Locate the cell with the specified text and output its [x, y] center coordinate. 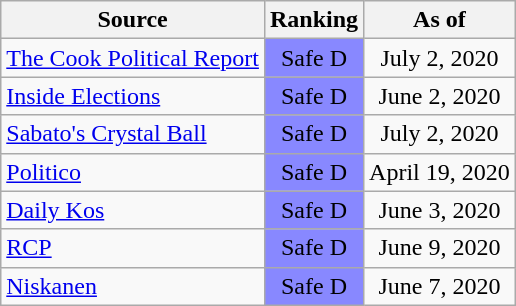
Ranking [314, 20]
June 7, 2020 [440, 286]
Niskanen [133, 286]
June 3, 2020 [440, 210]
Daily Kos [133, 210]
Sabato's Crystal Ball [133, 134]
Source [133, 20]
June 2, 2020 [440, 96]
As of [440, 20]
Politico [133, 172]
Inside Elections [133, 96]
April 19, 2020 [440, 172]
RCP [133, 248]
June 9, 2020 [440, 248]
The Cook Political Report [133, 58]
